Scan for the cell matching the given text and deliver its (X, Y) coordinate at center. 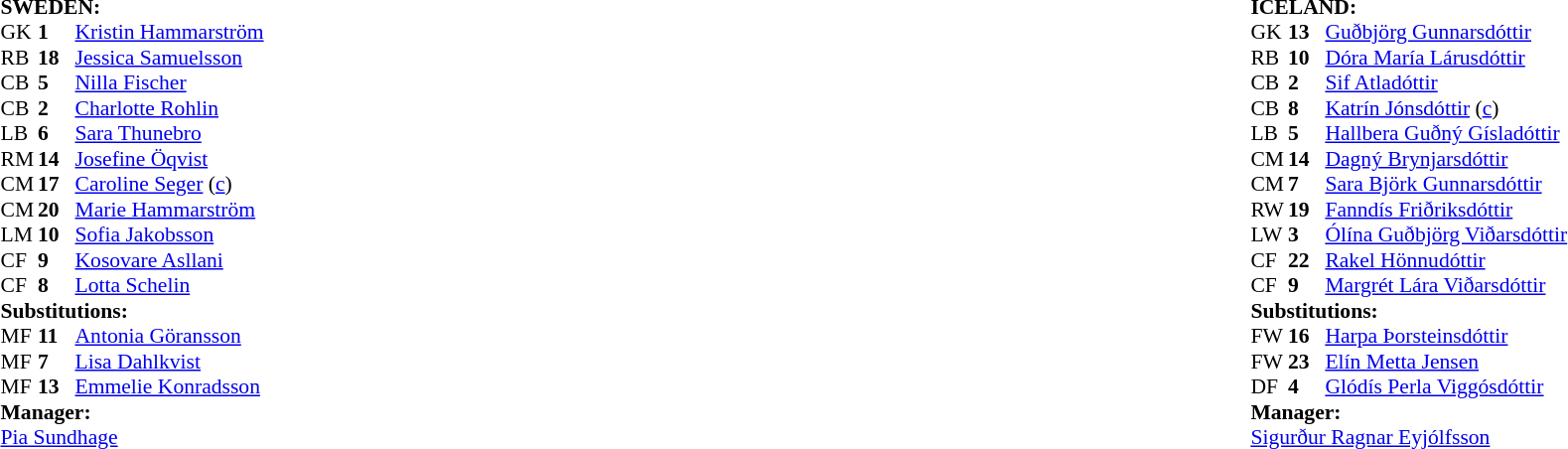
Charlotte Rohlin (170, 108)
18 (57, 58)
DF (1269, 386)
Sif Atladóttir (1446, 82)
23 (1307, 362)
Fanndís Friðriksdóttir (1446, 210)
Guðbjörg Gunnarsdóttir (1446, 33)
Dagný Brynjarsdóttir (1446, 159)
Kosovare Asllani (170, 260)
6 (57, 134)
Margrét Lára Viðarsdóttir (1446, 285)
Rakel Hönnudóttir (1446, 260)
4 (1307, 386)
Harpa Þorsteinsdóttir (1446, 337)
Marie Hammarström (170, 210)
Jessica Samuelsson (170, 58)
Nilla Fischer (170, 82)
19 (1307, 210)
Emmelie Konradsson (170, 386)
Dóra María Lárusdóttir (1446, 58)
3 (1307, 235)
Antonia Göransson (170, 337)
22 (1307, 260)
1 (57, 33)
Sara Björk Gunnarsdóttir (1446, 184)
RW (1269, 210)
Ólína Guðbjörg Viðarsdóttir (1446, 235)
Caroline Seger (c) (170, 184)
Elín Metta Jensen (1446, 362)
Katrín Jónsdóttir (c) (1446, 108)
11 (57, 337)
Hallbera Guðný Gísladóttir (1446, 134)
Glódís Perla Viggósdóttir (1446, 386)
Lisa Dahlkvist (170, 362)
16 (1307, 337)
20 (57, 210)
Sara Thunebro (170, 134)
17 (57, 184)
Kristin Hammarström (170, 33)
LW (1269, 235)
RM (19, 159)
LM (19, 235)
Sofia Jakobsson (170, 235)
Lotta Schelin (170, 285)
Josefine Öqvist (170, 159)
